From the cell containing the given text, extract its center point as (x, y) coordinate. 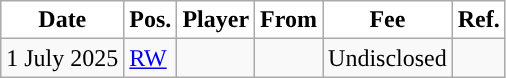
Ref. (478, 20)
1 July 2025 (62, 58)
Fee (388, 20)
Undisclosed (388, 58)
Date (62, 20)
RW (150, 58)
Pos. (150, 20)
From (289, 20)
Player (216, 20)
